Provide the (X, Y) coordinate of the cell's center where the given text is located.  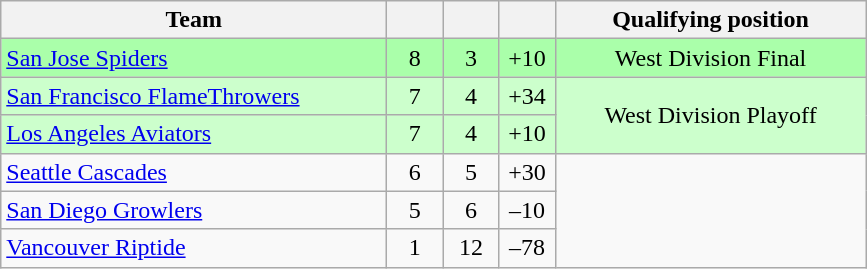
12 (471, 248)
Qualifying position (710, 20)
San Francisco FlameThrowers (194, 96)
Los Angeles Aviators (194, 134)
Team (194, 20)
1 (415, 248)
8 (415, 58)
3 (471, 58)
San Diego Growlers (194, 210)
–78 (527, 248)
+34 (527, 96)
Seattle Cascades (194, 172)
West Division Playoff (710, 115)
West Division Final (710, 58)
–10 (527, 210)
San Jose Spiders (194, 58)
+30 (527, 172)
Vancouver Riptide (194, 248)
